Locate the cell with the specified text and output its [X, Y] center coordinate. 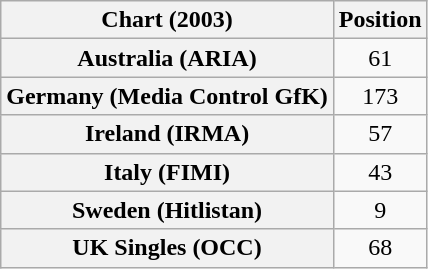
Australia (ARIA) [168, 58]
Italy (FIMI) [168, 172]
9 [380, 210]
43 [380, 172]
57 [380, 134]
Position [380, 20]
61 [380, 58]
Sweden (Hitlistan) [168, 210]
173 [380, 96]
Chart (2003) [168, 20]
Ireland (IRMA) [168, 134]
68 [380, 248]
Germany (Media Control GfK) [168, 96]
UK Singles (OCC) [168, 248]
